Locate the cell with the specified text and output its (x, y) center coordinate. 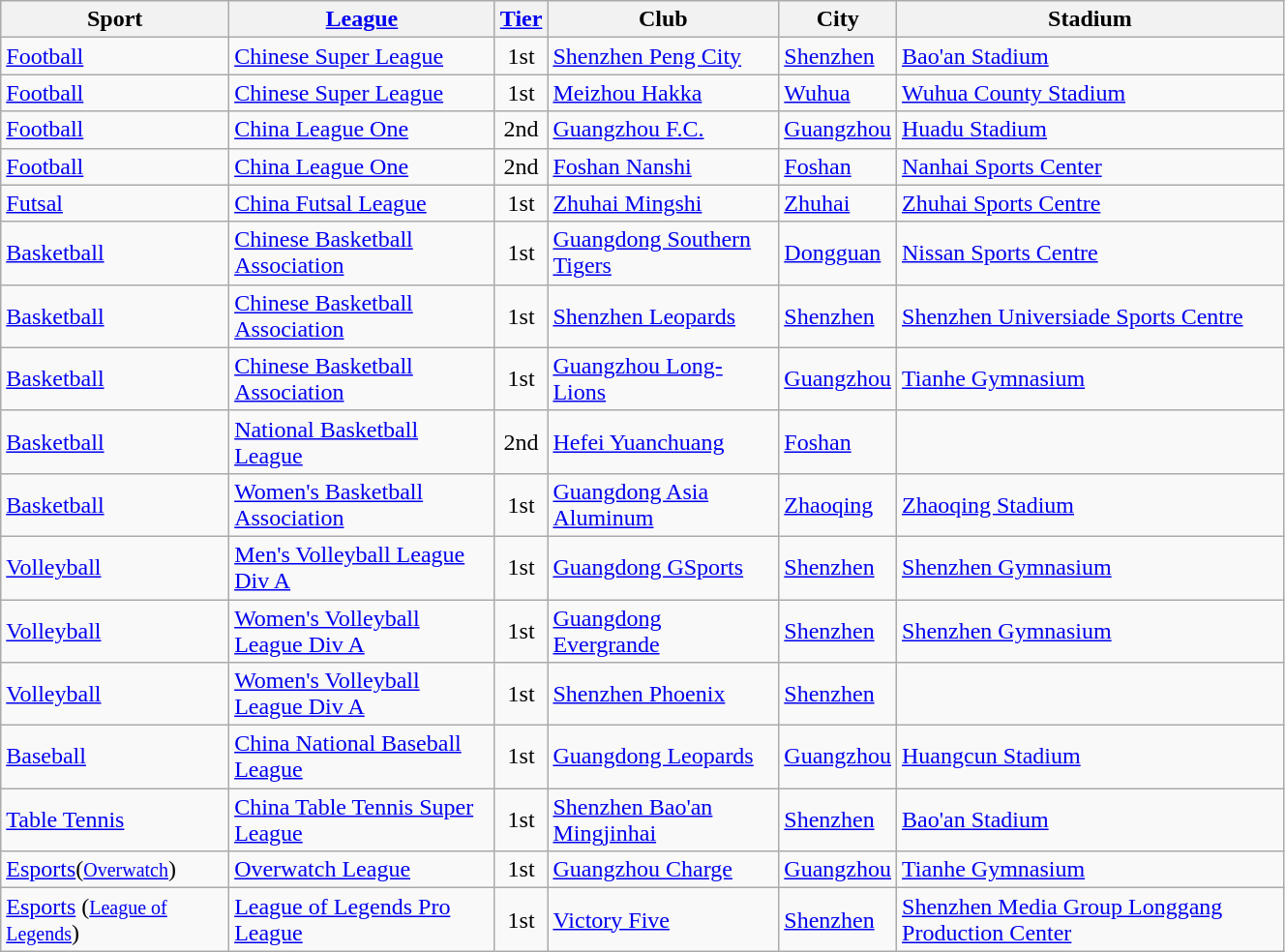
Hefei Yuanchuang (664, 441)
Dongguan (838, 253)
Stadium (1091, 19)
Meizhou Hakka (664, 93)
Shenzhen Media Group Longgang Production Center (1091, 919)
Zhuhai Sports Centre (1091, 203)
Nissan Sports Centre (1091, 253)
Guangzhou F.C. (664, 130)
Huadu Stadium (1091, 130)
Nanhai Sports Center (1091, 166)
Overwatch League (362, 870)
Guangzhou Charge (664, 870)
Victory Five (664, 919)
China Futsal League (362, 203)
Wuhua (838, 93)
Huangcun Stadium (1091, 757)
China Table Tennis Super League (362, 820)
Guangdong Evergrande (664, 631)
Esports (League of Legends) (115, 919)
Esports(Overwatch) (115, 870)
Foshan Nanshi (664, 166)
Women's Basketball Association (362, 505)
Sport (115, 19)
Zhuhai Mingshi (664, 203)
China National Baseball League (362, 757)
Guangdong Leopards (664, 757)
Zhaoqing Stadium (1091, 505)
Shenzhen Phoenix (664, 695)
Baseball (115, 757)
Men's Volleyball League Div A (362, 567)
Table Tennis (115, 820)
Shenzhen Leopards (664, 315)
Shenzhen Bao'an Mingjinhai (664, 820)
Futsal (115, 203)
Zhaoqing (838, 505)
Guangdong Asia Aluminum (664, 505)
Zhuhai (838, 203)
Shenzhen Universiade Sports Centre (1091, 315)
Guangdong Southern Tigers (664, 253)
Guangzhou Long-Lions (664, 379)
Club (664, 19)
League (362, 19)
City (838, 19)
Shenzhen Peng City (664, 56)
Wuhua County Stadium (1091, 93)
Guangdong GSports (664, 567)
League of Legends Pro League (362, 919)
National Basketball League (362, 441)
Tier (521, 19)
